Determine the (X, Y) coordinate at the center of the cell enclosing the given text.  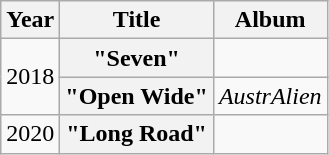
Album (270, 20)
2018 (30, 77)
2020 (30, 134)
"Long Road" (137, 134)
Year (30, 20)
"Seven" (137, 58)
"Open Wide" (137, 96)
AustrAlien (270, 96)
Title (137, 20)
